Find where the given text appears and provide that cell's center as [X, Y] coordinate. 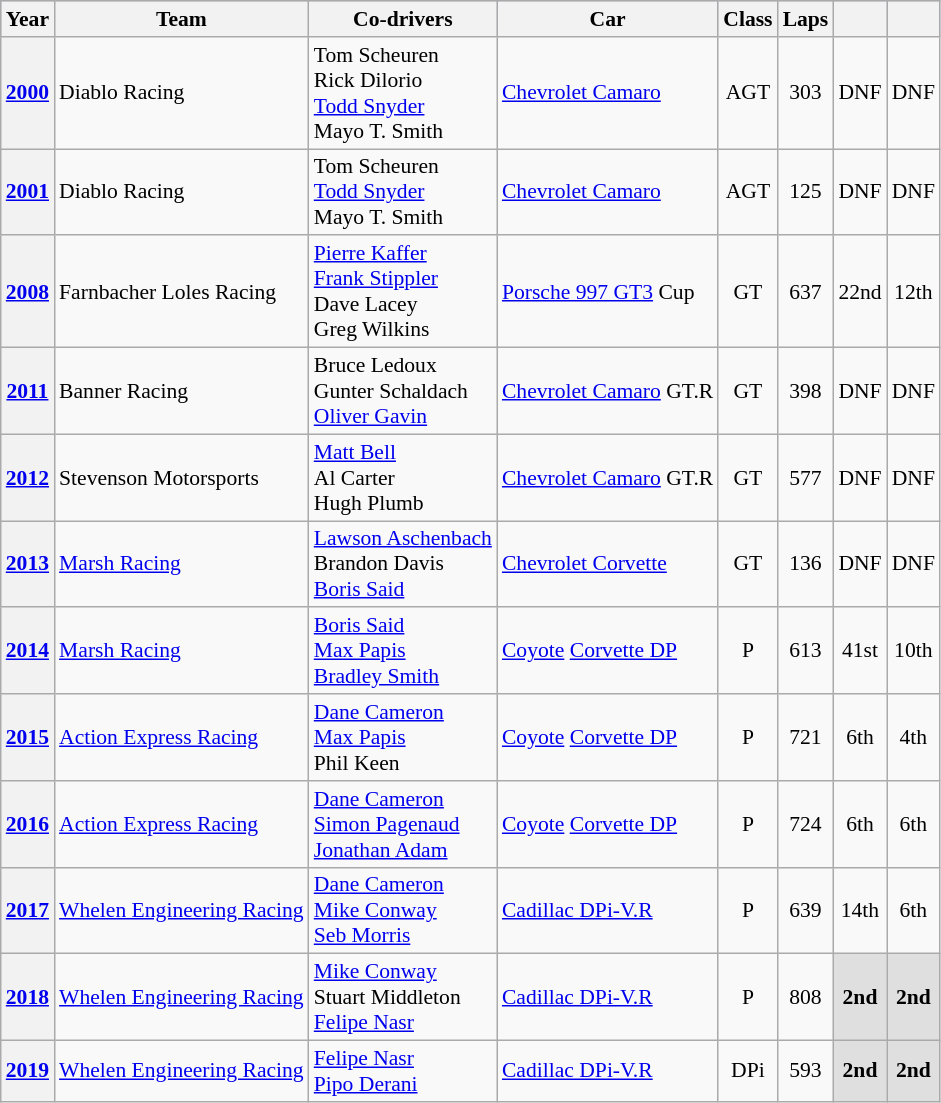
Class [748, 19]
2001 [28, 192]
721 [806, 738]
2016 [28, 824]
2014 [28, 652]
2013 [28, 564]
303 [806, 93]
639 [806, 910]
724 [806, 824]
2012 [28, 478]
2011 [28, 392]
Tom Scheuren Rick Dilorio Todd Snyder Mayo T. Smith [403, 93]
Chevrolet Corvette [608, 564]
Dane Cameron Max Papis Phil Keen [403, 738]
577 [806, 478]
Porsche 997 GT3 Cup [608, 292]
637 [806, 292]
Laps [806, 19]
Car [608, 19]
Matt Bell Al Carter Hugh Plumb [403, 478]
2000 [28, 93]
DPi [748, 1072]
613 [806, 652]
398 [806, 392]
Stevenson Motorsports [182, 478]
Lawson Aschenbach Brandon Davis Boris Said [403, 564]
2019 [28, 1072]
41st [860, 652]
136 [806, 564]
Year [28, 19]
14th [860, 910]
Pierre Kaffer Frank Stippler Dave Lacey Greg Wilkins [403, 292]
12th [914, 292]
Co-drivers [403, 19]
593 [806, 1072]
4th [914, 738]
808 [806, 998]
22nd [860, 292]
2017 [28, 910]
Tom Scheuren Todd Snyder Mayo T. Smith [403, 192]
Bruce Ledoux Gunter Schaldach Oliver Gavin [403, 392]
Boris Said Max Papis Bradley Smith [403, 652]
10th [914, 652]
Team [182, 19]
Dane Cameron Simon Pagenaud Jonathan Adam [403, 824]
2008 [28, 292]
Banner Racing [182, 392]
Felipe Nasr Pipo Derani [403, 1072]
Mike Conway Stuart Middleton Felipe Nasr [403, 998]
2015 [28, 738]
2018 [28, 998]
Farnbacher Loles Racing [182, 292]
Dane Cameron Mike Conway Seb Morris [403, 910]
125 [806, 192]
